Determine the (X, Y) coordinate at the center of the cell enclosing the given text.  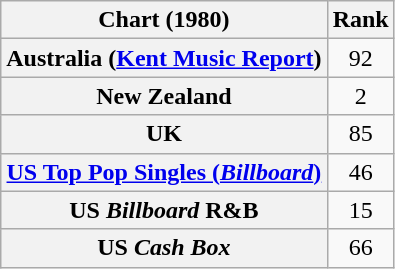
15 (360, 210)
85 (360, 134)
US Top Pop Singles (Billboard) (164, 172)
UK (164, 134)
92 (360, 58)
2 (360, 96)
66 (360, 248)
Chart (1980) (164, 20)
Rank (360, 20)
Australia (Kent Music Report) (164, 58)
46 (360, 172)
US Cash Box (164, 248)
New Zealand (164, 96)
US Billboard R&B (164, 210)
